Search for the cell housing the specified text and yield its (X, Y) center coordinate. 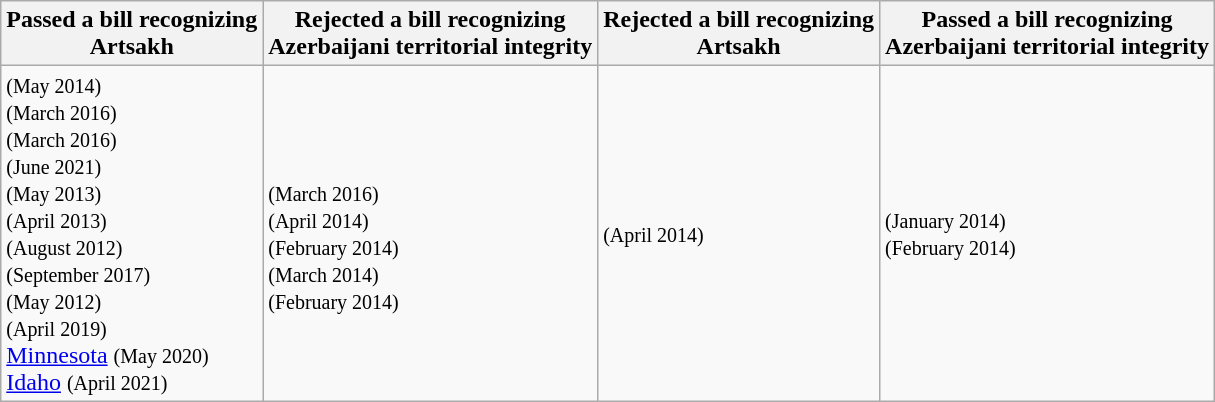
Rejected a bill recognizingArtsakh (739, 34)
Passed a bill recognizingAzerbaijani territorial integrity (1048, 34)
(January 2014) (February 2014) (1048, 234)
(April 2014) (739, 234)
Rejected a bill recognizingAzerbaijani territorial integrity (430, 34)
(March 2016) (April 2014) (February 2014) (March 2014) (February 2014) (430, 234)
Passed a bill recognizingArtsakh (132, 34)
